Identify which cell holds the provided text, then report its (X, Y) central coordinate. 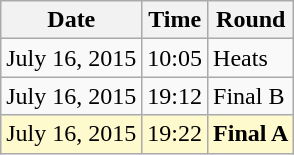
Final A (251, 134)
Time (175, 20)
Date (72, 20)
19:12 (175, 96)
Final B (251, 96)
Round (251, 20)
19:22 (175, 134)
10:05 (175, 58)
Heats (251, 58)
